Output the (X, Y) coordinate of the center of the cell containing the given text.  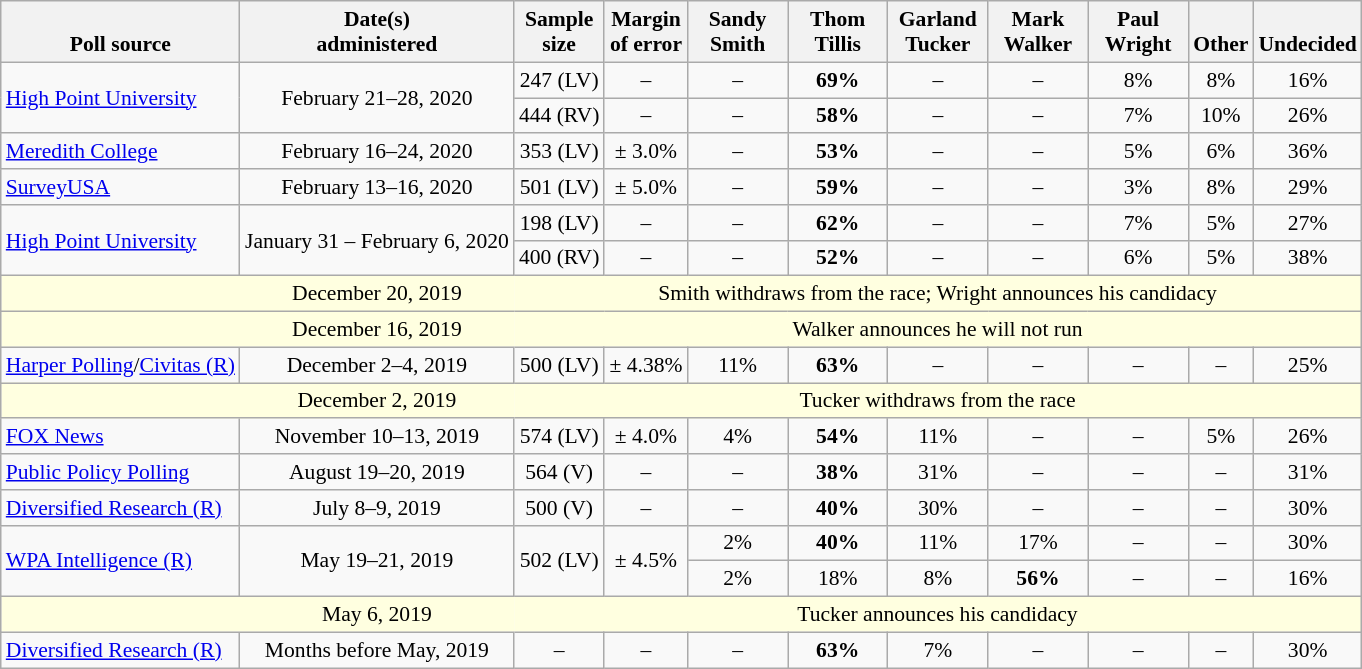
Public Policy Polling (120, 472)
Marginof error (646, 32)
February 16–24, 2020 (377, 152)
58% (838, 116)
400 (RV) (560, 258)
February 21–28, 2020 (377, 98)
353 (LV) (560, 152)
500 (LV) (560, 365)
Months before May, 2019 (377, 650)
Harper Polling/Civitas (R) (120, 365)
564 (V) (560, 472)
SurveyUSA (120, 187)
500 (V) (560, 508)
198 (LV) (560, 223)
December 2, 2019 (377, 401)
December 16, 2019 (377, 330)
4% (738, 437)
December 20, 2019 (377, 294)
56% (1038, 579)
27% (1307, 223)
62% (838, 223)
ThomTillis (838, 32)
± 4.38% (646, 365)
53% (838, 152)
December 2–4, 2019 (377, 365)
May 19–21, 2019 (377, 560)
25% (1307, 365)
February 13–16, 2020 (377, 187)
Tucker withdraws from the race (938, 401)
502 (LV) (560, 560)
MarkWalker (1038, 32)
247 (LV) (560, 80)
SandySmith (738, 32)
Walker announces he will not run (938, 330)
17% (1038, 543)
GarlandTucker (938, 32)
Other (1220, 32)
July 8–9, 2019 (377, 508)
May 6, 2019 (377, 615)
69% (838, 80)
November 10–13, 2019 (377, 437)
Samplesize (560, 32)
± 4.5% (646, 560)
Tucker announces his candidacy (938, 615)
Undecided (1307, 32)
Meredith College (120, 152)
18% (838, 579)
36% (1307, 152)
January 31 – February 6, 2020 (377, 240)
Date(s)administered (377, 32)
Smith withdraws from the race; Wright announces his candidacy (938, 294)
FOX News (120, 437)
PaulWright (1138, 32)
29% (1307, 187)
± 3.0% (646, 152)
3% (1138, 187)
574 (LV) (560, 437)
± 4.0% (646, 437)
59% (838, 187)
54% (838, 437)
± 5.0% (646, 187)
10% (1220, 116)
444 (RV) (560, 116)
52% (838, 258)
Poll source (120, 32)
August 19–20, 2019 (377, 472)
501 (LV) (560, 187)
WPA Intelligence (R) (120, 560)
